Locate the cell with the specified text and output its (X, Y) center coordinate. 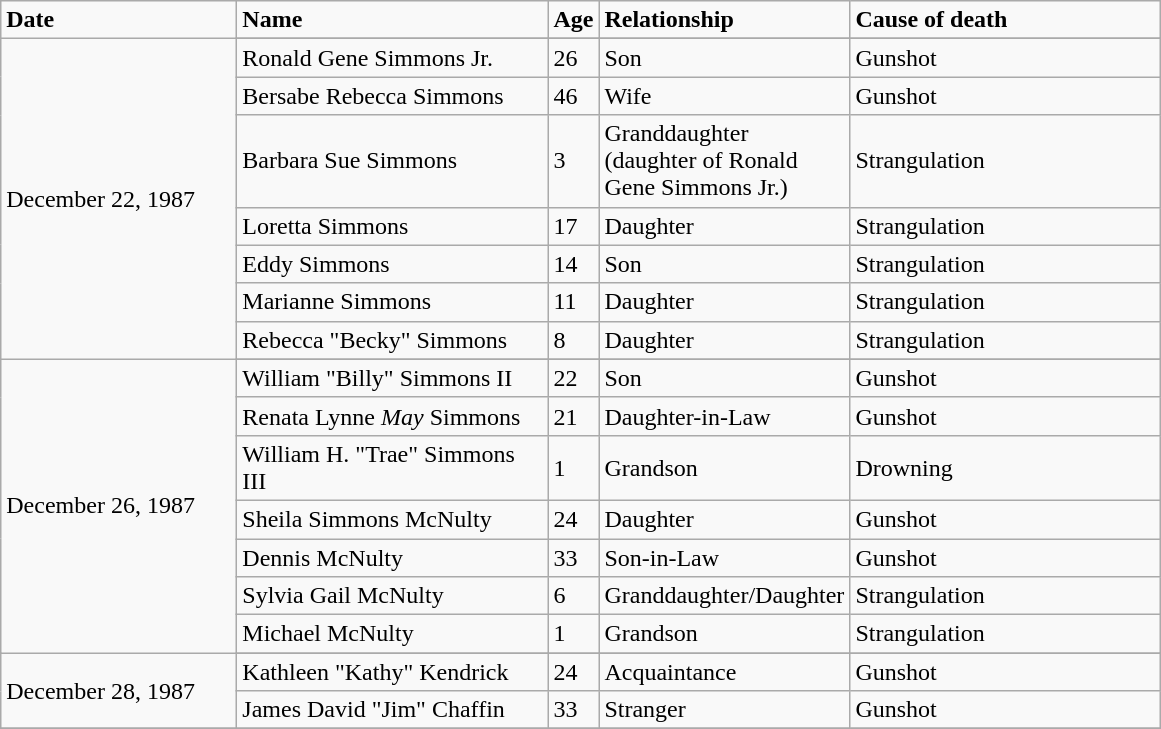
Michael McNulty (392, 634)
Granddaughter/Daughter (724, 596)
Date (119, 20)
December 26, 1987 (119, 506)
22 (574, 378)
Sylvia Gail McNulty (392, 596)
Ronald Gene Simmons Jr. (392, 58)
December 22, 1987 (119, 199)
Kathleen "Kathy" Kendrick (392, 672)
Son-in-Law (724, 557)
Rebecca "Becky" Simmons (392, 340)
Eddy Simmons (392, 264)
21 (574, 416)
6 (574, 596)
December 28, 1987 (119, 691)
Drowning (1006, 468)
Loretta Simmons (392, 226)
8 (574, 340)
Daughter-in-Law (724, 416)
46 (574, 96)
William H. "Trae" Simmons III (392, 468)
Sheila Simmons McNulty (392, 519)
Granddaughter (daughter of Ronald Gene Simmons Jr.) (724, 161)
Dennis McNulty (392, 557)
Wife (724, 96)
Name (392, 20)
26 (574, 58)
3 (574, 161)
Age (574, 20)
Cause of death (1006, 20)
Marianne Simmons (392, 302)
Barbara Sue Simmons (392, 161)
Acquaintance (724, 672)
Bersabe Rebecca Simmons (392, 96)
Relationship (724, 20)
Stranger (724, 710)
17 (574, 226)
Renata Lynne May Simmons (392, 416)
14 (574, 264)
William "Billy" Simmons II (392, 378)
11 (574, 302)
James David "Jim" Chaffin (392, 710)
